Find where the given text appears and provide that cell's center as [X, Y] coordinate. 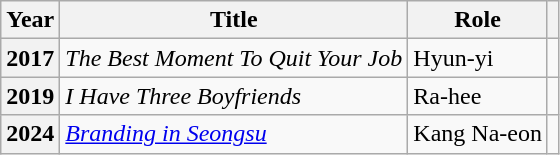
I Have Three Boyfriends [234, 96]
Role [478, 20]
2024 [30, 134]
2019 [30, 96]
Branding in Seongsu [234, 134]
2017 [30, 58]
Kang Na-eon [478, 134]
The Best Moment To Quit Your Job [234, 58]
Title [234, 20]
Hyun-yi [478, 58]
Ra-hee [478, 96]
Year [30, 20]
